Return the (X, Y) coordinate for the center point of the cell that contains the specified text.  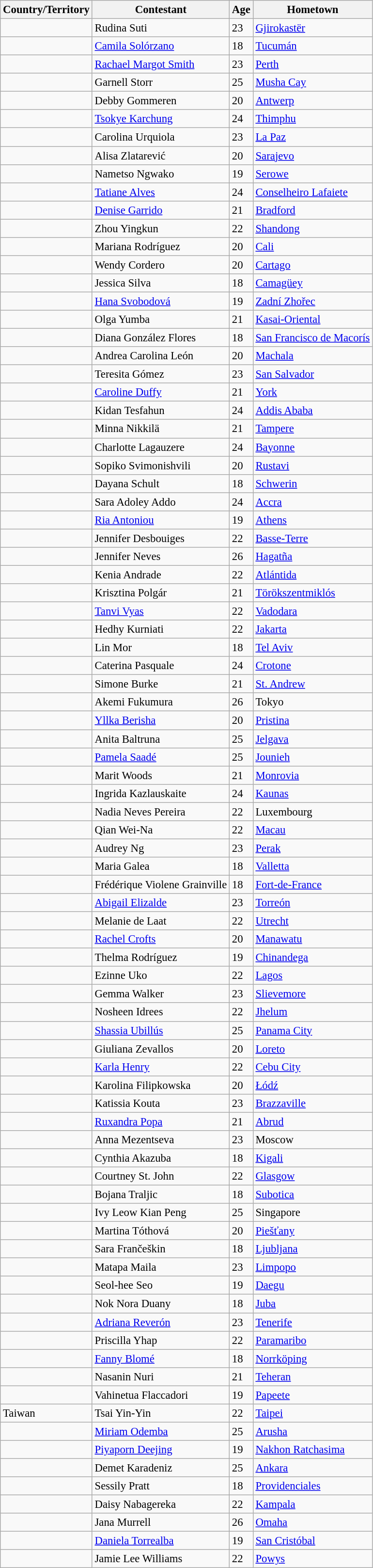
Karolina Filipkowska (161, 1085)
Conselheiro Lafaiete (313, 192)
Ezinne Uko (161, 976)
Fort-de-France (313, 884)
Fanny Blomé (161, 1359)
Caterina Pasquale (161, 666)
Anita Baltruna (161, 739)
Paramaribo (313, 1340)
Valletta (313, 866)
Debby Gommeren (161, 101)
La Paz (313, 137)
Jennifer Desbouiges (161, 538)
Garnell Storr (161, 82)
Brazzaville (313, 1104)
Arusha (313, 1431)
Bradford (313, 210)
Chinandega (313, 958)
Tsokye Karchung (161, 119)
Kigali (313, 1158)
Tokyo (313, 703)
Macau (313, 830)
Ria Antoniou (161, 520)
Katissia Kouta (161, 1104)
Tel Aviv (313, 648)
Daegu (313, 1285)
Simone Burke (161, 684)
Utrecht (313, 921)
Ankara (313, 1468)
Krisztina Polgár (161, 593)
Tatiane Alves (161, 192)
Priscilla Yhap (161, 1340)
Kenia Andrade (161, 575)
Nadia Neves Pereira (161, 812)
Nakhon Ratchasima (313, 1450)
Jessica Silva (161, 283)
Bayonne (313, 447)
Sarajevo (313, 156)
San Francisco de Macorís (313, 338)
Omaha (313, 1522)
Piyaporn Deejing (161, 1450)
Martina Tóthová (161, 1231)
Jounieh (313, 757)
Abrud (313, 1121)
Taipei (313, 1413)
Machala (313, 356)
Hedhy Kurniati (161, 629)
Teheran (313, 1376)
San Salvador (313, 374)
Jelgava (313, 739)
Slievemore (313, 994)
Serowe (313, 174)
Hometown (313, 10)
Charlotte Lagauzere (161, 447)
Musha Cay (313, 82)
Country/Territory (47, 10)
Accra (313, 502)
Teresita Gómez (161, 374)
Łódź (313, 1085)
Manawatu (313, 939)
Kidan Tesfahun (161, 411)
Rachael Margot Smith (161, 64)
Abigail Elizalde (161, 903)
Kaunas (313, 793)
Audrey Ng (161, 848)
Hana Svobodová (161, 301)
Sara Adoley Addo (161, 502)
Schwerin (313, 483)
Taiwan (47, 1413)
Vadodara (313, 611)
Bojana Traljic (161, 1195)
St. Andrew (313, 684)
Tucumán (313, 46)
Glasgow (313, 1176)
San Cristóbal (313, 1541)
Zadní Zhořec (313, 301)
Dayana Schult (161, 483)
Mariana Rodríguez (161, 247)
Papeete (313, 1395)
Qian Wei-Na (161, 830)
Törökszentmiklós (313, 593)
Camila Solórzano (161, 46)
Kampala (313, 1504)
Daisy Nabagereka (161, 1504)
Monrovia (313, 775)
Melanie de Laat (161, 921)
Nametso Ngwako (161, 174)
Caroline Duffy (161, 392)
Shassia Ubillús (161, 1030)
Andrea Carolina León (161, 356)
Sara Frančeškin (161, 1249)
Anna Mezentseva (161, 1140)
Ingrida Kazlauskaite (161, 793)
Vahinetua Flaccadori (161, 1395)
Nasanin Nuri (161, 1376)
Gemma Walker (161, 994)
Ljubljana (313, 1249)
Shandong (313, 228)
Tsai Yin-Yin (161, 1413)
Cartago (313, 265)
Yllka Berisha (161, 720)
Jana Murrell (161, 1522)
Wendy Cordero (161, 265)
Jakarta (313, 629)
Perth (313, 64)
Cebu City (313, 1067)
Maria Galea (161, 866)
Akemi Fukumura (161, 703)
Moscow (313, 1140)
Tenerife (313, 1322)
Cynthia Akazuba (161, 1158)
Nosheen Idrees (161, 1012)
Minna Nikkilä (161, 429)
Atlántida (313, 575)
Nok Nora Duany (161, 1304)
Hagatña (313, 557)
Pamela Saadé (161, 757)
Adriana Reverón (161, 1322)
Jhelum (313, 1012)
Piešťany (313, 1231)
Rustavi (313, 465)
Tanvi Vyas (161, 611)
Gjirokastër (313, 28)
Ivy Leow Kian Peng (161, 1213)
Sopiko Svimonishvili (161, 465)
Demet Karadeniz (161, 1468)
Rudina Suti (161, 28)
Diana González Flores (161, 338)
Perak (313, 848)
Giuliana Zevallos (161, 1049)
Daniela Torrealba (161, 1541)
Cali (313, 247)
Age (241, 10)
Miriam Odemba (161, 1431)
Contestant (161, 10)
Courtney St. John (161, 1176)
Sessily Pratt (161, 1486)
Rachel Crofts (161, 939)
Lagos (313, 976)
Ruxandra Popa (161, 1121)
Carolina Urquiola (161, 137)
Jennifer Neves (161, 557)
Matapa Maila (161, 1267)
Norrköping (313, 1359)
Jamie Lee Williams (161, 1559)
Karla Henry (161, 1067)
Frédérique Violene Grainville (161, 884)
Loreto (313, 1049)
Limpopo (313, 1267)
Subotica (313, 1195)
Athens (313, 520)
Kasai-Oriental (313, 320)
Crotone (313, 666)
Panama City (313, 1030)
Torreón (313, 903)
Juba (313, 1304)
Seol-hee Seo (161, 1285)
Marit Woods (161, 775)
Antwerp (313, 101)
Basse-Terre (313, 538)
Olga Yumba (161, 320)
Pristina (313, 720)
Addis Ababa (313, 411)
Alisa Zlatarević (161, 156)
Camagüey (313, 283)
Denise Garrido (161, 210)
Lin Mor (161, 648)
Providenciales (313, 1486)
Powys (313, 1559)
Zhou Yingkun (161, 228)
York (313, 392)
Singapore (313, 1213)
Thelma Rodríguez (161, 958)
Tampere (313, 429)
Luxembourg (313, 812)
Thimphu (313, 119)
